Scan for the cell matching the given text and deliver its (X, Y) coordinate at center. 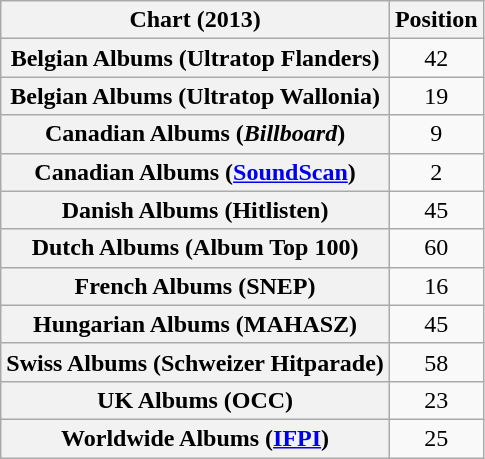
Canadian Albums (SoundScan) (196, 172)
25 (436, 438)
Danish Albums (Hitlisten) (196, 210)
Belgian Albums (Ultratop Flanders) (196, 58)
60 (436, 248)
16 (436, 286)
58 (436, 362)
19 (436, 96)
Dutch Albums (Album Top 100) (196, 248)
Canadian Albums (Billboard) (196, 134)
French Albums (SNEP) (196, 286)
Swiss Albums (Schweizer Hitparade) (196, 362)
Chart (2013) (196, 20)
Belgian Albums (Ultratop Wallonia) (196, 96)
42 (436, 58)
9 (436, 134)
Worldwide Albums (IFPI) (196, 438)
2 (436, 172)
23 (436, 400)
Position (436, 20)
Hungarian Albums (MAHASZ) (196, 324)
UK Albums (OCC) (196, 400)
